Search for the cell housing the specified text and yield its (x, y) center coordinate. 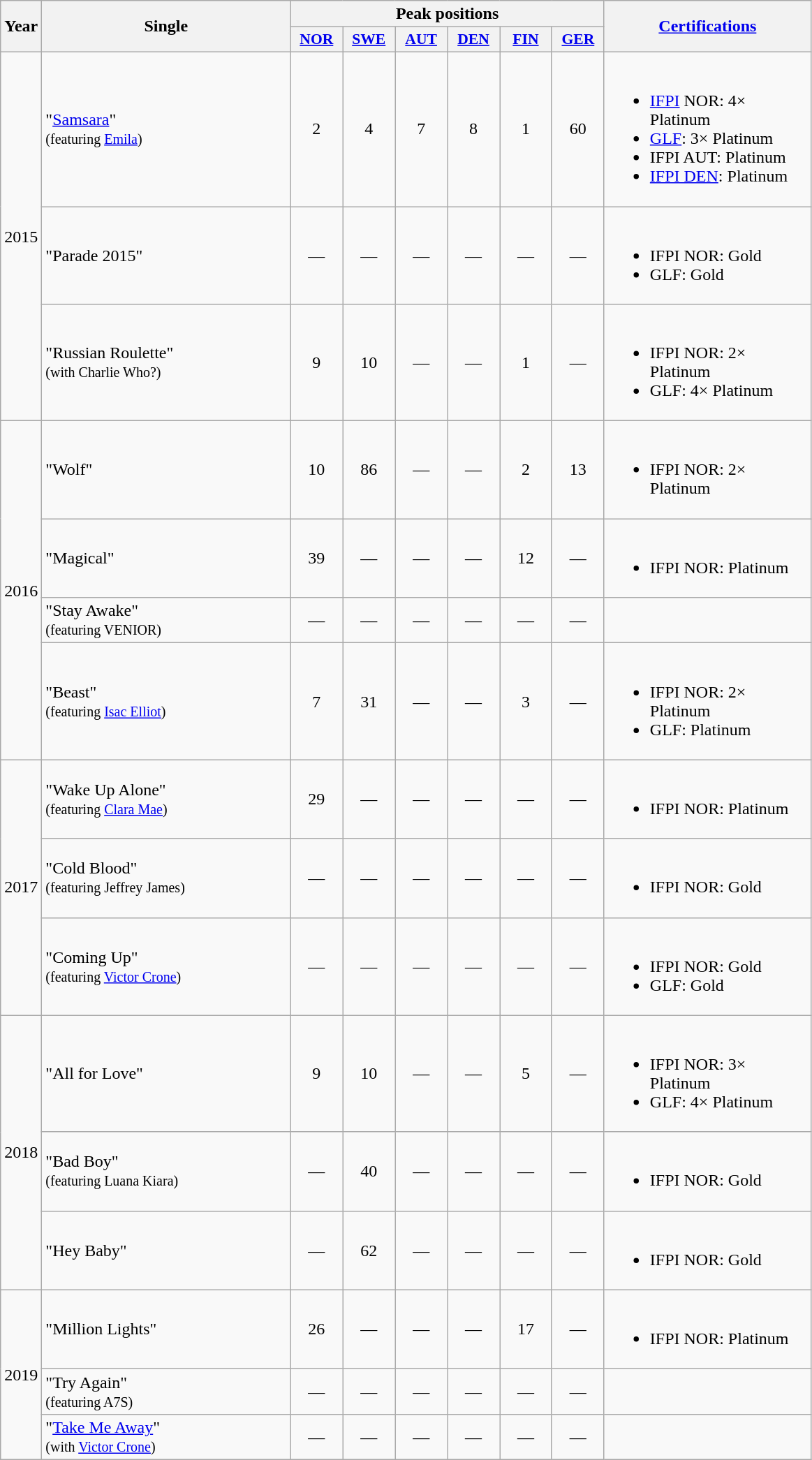
NOR (317, 40)
IFPI NOR: 3× PlatinumGLF: 4× Platinum (707, 1074)
"Parade 2015" (166, 256)
IFPI NOR: 2× PlatinumGLF: 4× Platinum (707, 363)
AUT (422, 40)
IFPI NOR: 2× Platinum (707, 470)
"Try Again" (featuring A7S) (166, 1391)
60 (578, 128)
"Million Lights" (166, 1329)
40 (369, 1172)
3 (526, 701)
"Coming Up" (featuring Victor Crone) (166, 966)
"Bad Boy" (featuring Luana Kiara) (166, 1172)
62 (369, 1250)
"All for Love" (166, 1074)
Peak positions (447, 14)
29 (317, 799)
86 (369, 470)
"Wolf" (166, 470)
Certifications (707, 27)
"Stay Awake" (featuring VENIOR) (166, 620)
2019 (21, 1374)
"Russian Roulette" (with Charlie Who?) (166, 363)
8 (473, 128)
5 (526, 1074)
"Hey Baby" (166, 1250)
IFPI NOR: 2× PlatinumGLF: Platinum (707, 701)
17 (526, 1329)
Single (166, 27)
"Magical" (166, 559)
39 (317, 559)
2017 (21, 887)
4 (369, 128)
"Beast" (featuring Isac Elliot) (166, 701)
2018 (21, 1152)
Year (21, 27)
26 (317, 1329)
SWE (369, 40)
DEN (473, 40)
FIN (526, 40)
2015 (21, 236)
2016 (21, 591)
"Take Me Away" (with Victor Crone) (166, 1437)
31 (369, 701)
"Wake Up Alone" (featuring Clara Mae) (166, 799)
13 (578, 470)
"Samsara" (featuring Emila) (166, 128)
12 (526, 559)
"Cold Blood" (featuring Jeffrey James) (166, 878)
IFPI NOR: 4× PlatinumGLF: 3× PlatinumIFPI AUT: PlatinumIFPI DEN: Platinum (707, 128)
GER (578, 40)
